Capture the cell that displays the provided text and extract its [X, Y] central coordinate. 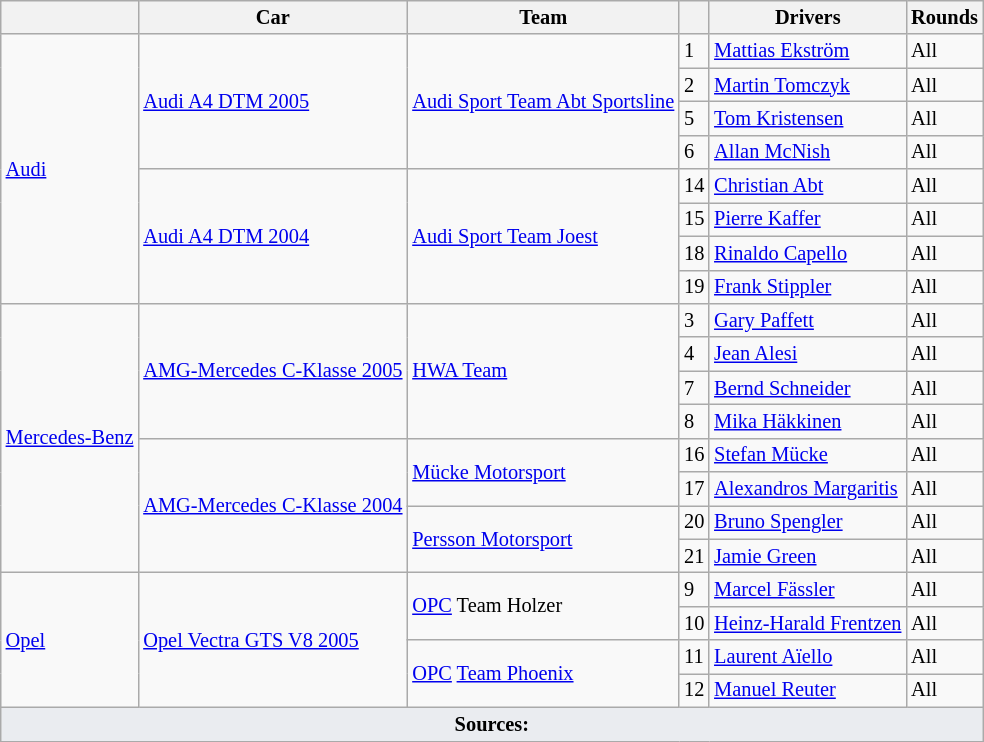
Alexandros Margaritis [808, 489]
Rinaldo Capello [808, 253]
1 [694, 51]
Opel [70, 640]
Marcel Fässler [808, 589]
Christian Abt [808, 186]
7 [694, 388]
11 [694, 657]
Mercedes-Benz [70, 438]
Manuel Reuter [808, 690]
16 [694, 455]
Audi Sport Team Joest [543, 236]
4 [694, 354]
Mattias Ekström [808, 51]
9 [694, 589]
Team [543, 17]
OPC Team Holzer [543, 606]
6 [694, 152]
Sources: [492, 724]
5 [694, 118]
8 [694, 421]
18 [694, 253]
Mücke Motorsport [543, 472]
2 [694, 85]
Bruno Spengler [808, 522]
Frank Stippler [808, 287]
15 [694, 219]
Allan McNish [808, 152]
17 [694, 489]
Pierre Kaffer [808, 219]
20 [694, 522]
3 [694, 320]
Audi A4 DTM 2004 [272, 236]
Persson Motorsport [543, 538]
Rounds [944, 17]
Car [272, 17]
19 [694, 287]
Tom Kristensen [808, 118]
Laurent Aïello [808, 657]
Gary Paffett [808, 320]
HWA Team [543, 370]
Bernd Schneider [808, 388]
Drivers [808, 17]
Martin Tomczyk [808, 85]
Stefan Mücke [808, 455]
10 [694, 623]
Jean Alesi [808, 354]
OPC Team Phoenix [543, 674]
Opel Vectra GTS V8 2005 [272, 640]
Mika Häkkinen [808, 421]
Audi Sport Team Abt Sportsline [543, 102]
21 [694, 556]
14 [694, 186]
AMG-Mercedes C-Klasse 2005 [272, 370]
Audi [70, 168]
Heinz-Harald Frentzen [808, 623]
AMG-Mercedes C-Klasse 2004 [272, 506]
Jamie Green [808, 556]
12 [694, 690]
Audi A4 DTM 2005 [272, 102]
